Locate the cell with the specified text and output its (x, y) center coordinate. 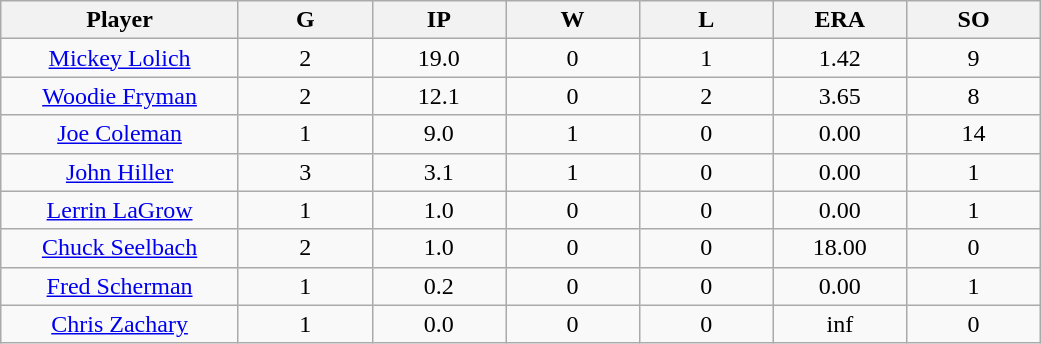
G (305, 20)
3.65 (840, 96)
IP (439, 20)
Mickey Lolich (120, 58)
8 (974, 96)
9.0 (439, 134)
14 (974, 134)
0.0 (439, 324)
9 (974, 58)
12.1 (439, 96)
inf (840, 324)
19.0 (439, 58)
18.00 (840, 248)
0.2 (439, 286)
SO (974, 20)
John Hiller (120, 172)
3.1 (439, 172)
W (573, 20)
Woodie Fryman (120, 96)
3 (305, 172)
1.42 (840, 58)
ERA (840, 20)
Joe Coleman (120, 134)
Chris Zachary (120, 324)
Lerrin LaGrow (120, 210)
Player (120, 20)
L (706, 20)
Fred Scherman (120, 286)
Chuck Seelbach (120, 248)
